Search for the cell housing the specified text and yield its [X, Y] center coordinate. 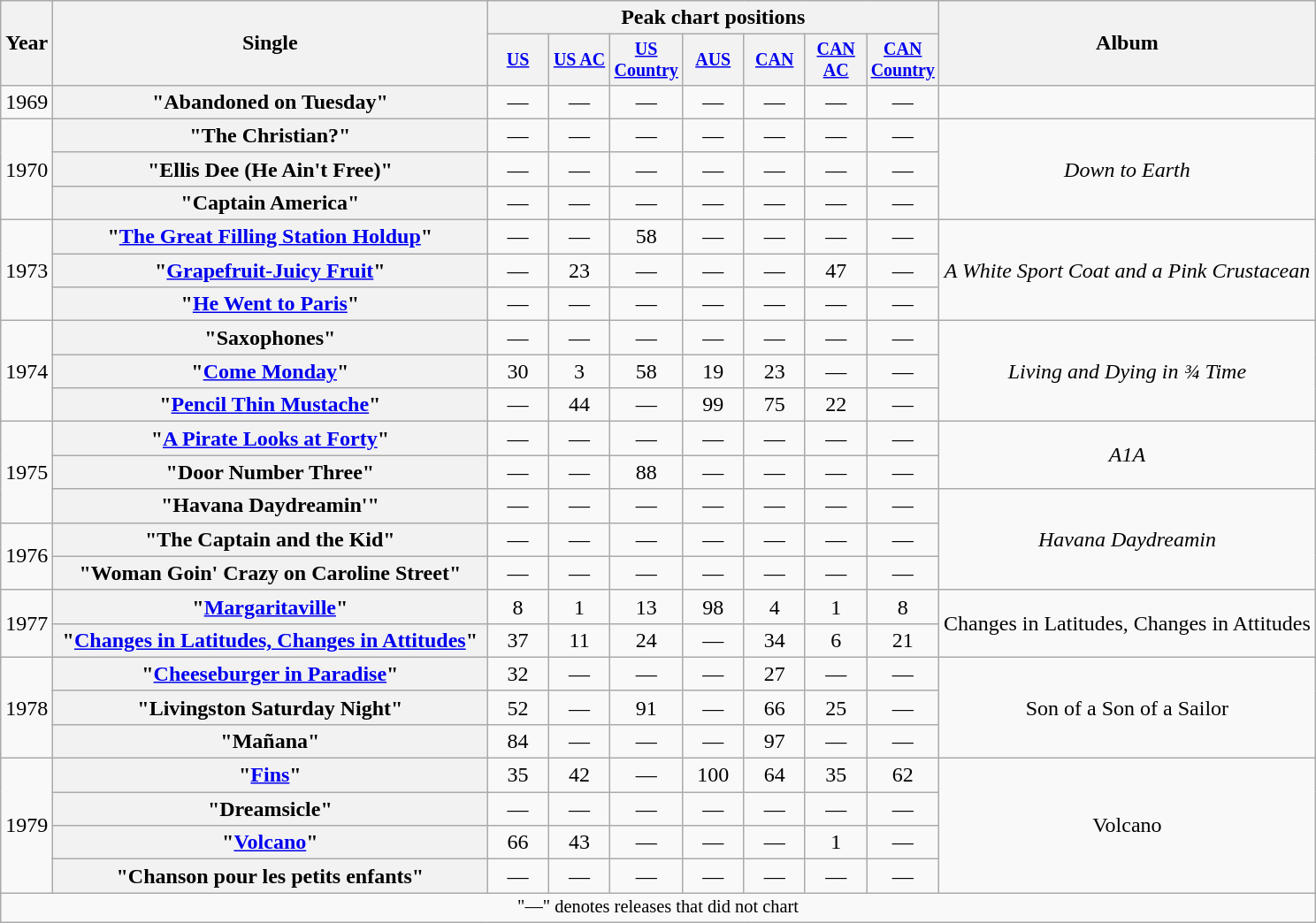
"Margaritaville" [271, 606]
"A Pirate Looks at Forty" [271, 439]
"Chanson pour les petits enfants" [271, 876]
42 [578, 775]
"Captain America" [271, 202]
1975 [27, 472]
Single [271, 43]
"Door Number Three" [271, 472]
"Havana Daydreamin'" [271, 506]
21 [903, 640]
"Saxophones" [271, 338]
30 [518, 371]
"Livingston Saturday Night" [271, 707]
98 [713, 606]
"Fins" [271, 775]
"The Captain and the Kid" [271, 539]
1973 [27, 271]
25 [835, 707]
CAN Country [903, 60]
Album [1128, 43]
1976 [27, 556]
47 [835, 271]
Living and Dying in ¾ Time [1128, 371]
A1A [1128, 455]
32 [518, 674]
"Mañana" [271, 741]
"Changes in Latitudes, Changes in Attitudes" [271, 640]
1974 [27, 371]
34 [775, 640]
99 [713, 405]
Peak chart positions [713, 18]
"Come Monday" [271, 371]
37 [518, 640]
64 [775, 775]
US Country [647, 60]
44 [578, 405]
75 [775, 405]
US AC [578, 60]
Volcano [1128, 826]
CAN [775, 60]
24 [647, 640]
6 [835, 640]
Havana Daydreamin [1128, 539]
"The Great Filling Station Holdup" [271, 237]
Down to Earth [1128, 169]
62 [903, 775]
88 [647, 472]
1979 [27, 826]
11 [578, 640]
A White Sport Coat and a Pink Crustacean [1128, 271]
CAN AC [835, 60]
1969 [27, 102]
1970 [27, 169]
4 [775, 606]
43 [578, 843]
22 [835, 405]
3 [578, 371]
1978 [27, 707]
"He Went to Paris" [271, 304]
84 [518, 741]
"Dreamsicle" [271, 809]
"Woman Goin' Crazy on Caroline Street" [271, 573]
52 [518, 707]
"Volcano" [271, 843]
91 [647, 707]
97 [775, 741]
19 [713, 371]
"Abandoned on Tuesday" [271, 102]
US [518, 60]
"Grapefruit-Juicy Fruit" [271, 271]
Year [27, 43]
13 [647, 606]
AUS [713, 60]
"The Christian?" [271, 135]
"Pencil Thin Mustache" [271, 405]
100 [713, 775]
"—" denotes releases that did not chart [658, 908]
Son of a Son of a Sailor [1128, 707]
"Cheeseburger in Paradise" [271, 674]
27 [775, 674]
"Ellis Dee (He Ain't Free)" [271, 169]
Changes in Latitudes, Changes in Attitudes [1128, 623]
1977 [27, 623]
